Pinpoint the cell where the given text exists, returning its [X, Y] midpoint coordinate. 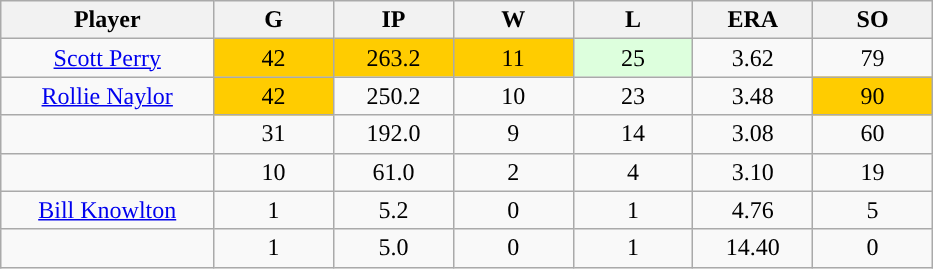
5.0 [393, 248]
61.0 [393, 172]
3.10 [753, 172]
W [513, 20]
5 [873, 210]
250.2 [393, 96]
3.62 [753, 58]
3.08 [753, 134]
2 [513, 172]
14 [633, 134]
Rollie Naylor [108, 96]
Bill Knowlton [108, 210]
9 [513, 134]
4 [633, 172]
4.76 [753, 210]
3.48 [753, 96]
Player [108, 20]
IP [393, 20]
G [274, 20]
14.40 [753, 248]
60 [873, 134]
ERA [753, 20]
5.2 [393, 210]
25 [633, 58]
SO [873, 20]
192.0 [393, 134]
79 [873, 58]
263.2 [393, 58]
19 [873, 172]
11 [513, 58]
31 [274, 134]
90 [873, 96]
L [633, 20]
Scott Perry [108, 58]
23 [633, 96]
